Search for the cell housing the specified text and yield its [X, Y] center coordinate. 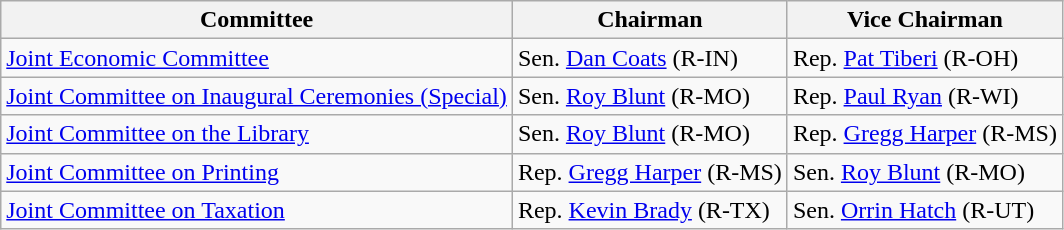
Joint Committee on Printing [257, 172]
Joint Committee on Inaugural Ceremonies (Special) [257, 96]
Rep. Paul Ryan (R-WI) [924, 96]
Sen. Dan Coats (R-IN) [650, 58]
Rep. Pat Tiberi (R-OH) [924, 58]
Committee [257, 20]
Chairman [650, 20]
Joint Economic Committee [257, 58]
Sen. Orrin Hatch (R-UT) [924, 210]
Joint Committee on Taxation [257, 210]
Vice Chairman [924, 20]
Joint Committee on the Library [257, 134]
Rep. Kevin Brady (R-TX) [650, 210]
